Locate the cell with the specified text and output its (X, Y) center coordinate. 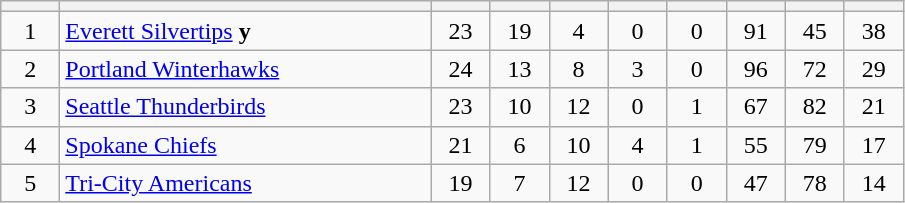
13 (520, 69)
7 (520, 183)
55 (756, 145)
78 (814, 183)
96 (756, 69)
Tri-City Americans (246, 183)
24 (460, 69)
5 (30, 183)
8 (578, 69)
6 (520, 145)
Portland Winterhawks (246, 69)
82 (814, 107)
Spokane Chiefs (246, 145)
45 (814, 31)
17 (874, 145)
91 (756, 31)
14 (874, 183)
29 (874, 69)
2 (30, 69)
72 (814, 69)
67 (756, 107)
79 (814, 145)
38 (874, 31)
Seattle Thunderbirds (246, 107)
Everett Silvertips y (246, 31)
47 (756, 183)
